Extract the (x, y) coordinate from the center of the cell holding the provided text.  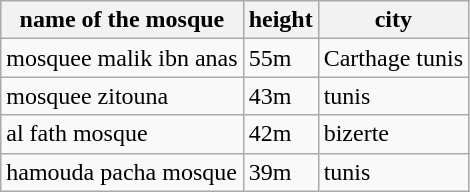
height (280, 20)
hamouda pacha mosque (122, 172)
mosquee zitouna (122, 96)
bizerte (393, 134)
43m (280, 96)
55m (280, 58)
mosquee malik ibn anas (122, 58)
42m (280, 134)
city (393, 20)
39m (280, 172)
al fath mosque (122, 134)
Carthage tunis (393, 58)
name of the mosque (122, 20)
